From the cell containing the given text, extract its center point as [x, y] coordinate. 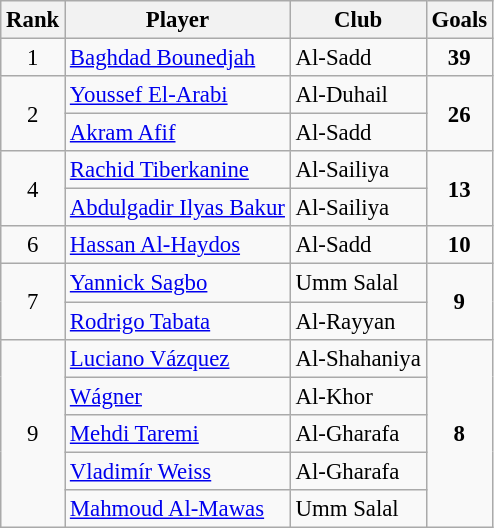
2 [33, 114]
26 [459, 114]
4 [33, 188]
Baghdad Bounedjah [178, 58]
13 [459, 188]
Al-Khor [358, 396]
10 [459, 245]
Rank [33, 20]
39 [459, 58]
Goals [459, 20]
Al-Rayyan [358, 321]
Al-Duhail [358, 95]
1 [33, 58]
Mehdi Taremi [178, 433]
Luciano Vázquez [178, 358]
Wágner [178, 396]
Mahmoud Al-Mawas [178, 509]
Youssef El-Arabi [178, 95]
Rodrigo Tabata [178, 321]
Club [358, 20]
7 [33, 302]
Akram Afif [178, 133]
Al-Shahaniya [358, 358]
Rachid Tiberkanine [178, 170]
Hassan Al-Haydos [178, 245]
6 [33, 245]
Vladimír Weiss [178, 471]
Player [178, 20]
Abdulgadir Ilyas Bakur [178, 208]
8 [459, 433]
Yannick Sagbo [178, 283]
